Provide the (x, y) coordinate of the cell's center where the given text is located.  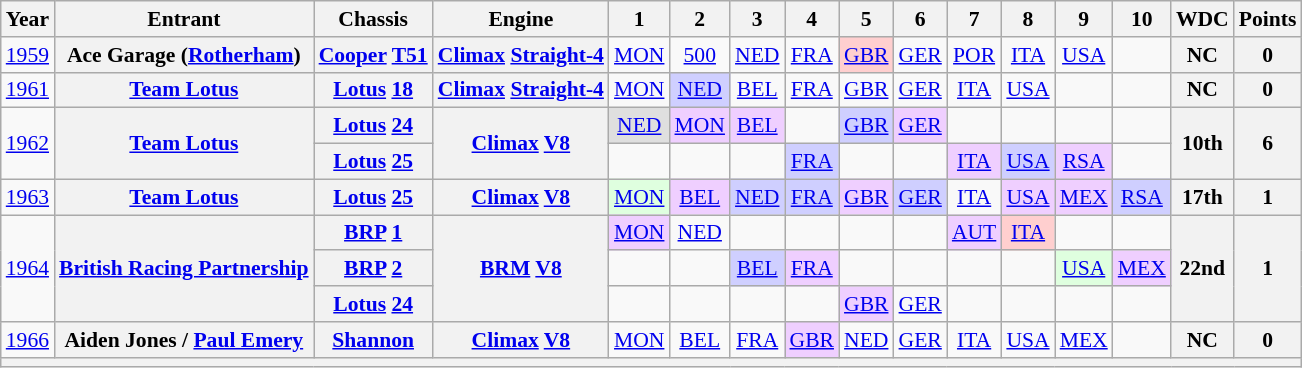
Chassis (374, 19)
3 (757, 19)
1963 (28, 197)
Ace Garage (Rotherham) (184, 55)
9 (1084, 19)
1962 (28, 144)
1964 (28, 268)
Cooper T51 (374, 55)
Lotus 18 (374, 90)
Entrant (184, 19)
7 (974, 19)
17th (1202, 197)
1961 (28, 90)
POR (974, 55)
1959 (28, 55)
Aiden Jones / Paul Emery (184, 340)
BRP 2 (374, 269)
AUT (974, 233)
2 (700, 19)
BRP 1 (374, 233)
Shannon (374, 340)
1966 (28, 340)
WDC (1202, 19)
BRM V8 (521, 268)
5 (866, 19)
22nd (1202, 268)
10 (1142, 19)
8 (1028, 19)
British Racing Partnership (184, 268)
Year (28, 19)
Points (1268, 19)
10th (1202, 144)
Engine (521, 19)
500 (700, 55)
4 (812, 19)
